Search for the cell housing the specified text and yield its [X, Y] center coordinate. 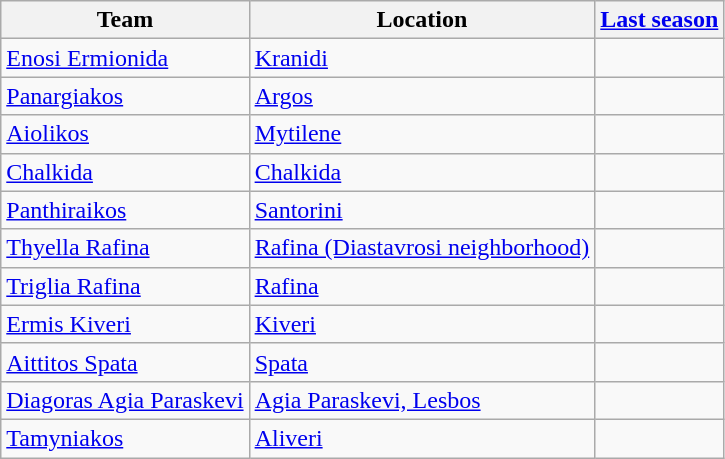
Argos [422, 96]
Kiveri [422, 324]
Tamyniakos [125, 438]
Aliveri [422, 438]
Location [422, 20]
Rafina (Diastavrosi neighborhood) [422, 248]
Santorini [422, 210]
Aiolikos [125, 134]
Diagoras Agia Paraskevi [125, 400]
Ermis Kiveri [125, 324]
Panthiraikos [125, 210]
Rafina [422, 286]
Spata [422, 362]
Team [125, 20]
Aittitos Spata [125, 362]
Panargiakos [125, 96]
Enosi Ermionida [125, 58]
Agia Paraskevi, Lesbos [422, 400]
Last season [660, 20]
Mytilene [422, 134]
Kranidi [422, 58]
Triglia Rafina [125, 286]
Thyella Rafina [125, 248]
